Return (X, Y) of the center of cell containing provided text 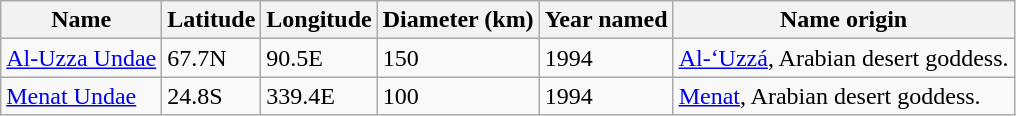
339.4E (319, 96)
Name origin (844, 20)
Longitude (319, 20)
Menat, Arabian desert goddess. (844, 96)
24.8S (212, 96)
67.7N (212, 58)
90.5E (319, 58)
Year named (606, 20)
Diameter (km) (458, 20)
100 (458, 96)
Latitude (212, 20)
Name (82, 20)
Al-‘Uzzá, Arabian desert goddess. (844, 58)
150 (458, 58)
Al-Uzza Undae (82, 58)
Menat Undae (82, 96)
